Extract the [X, Y] coordinate from the center of the cell holding the provided text.  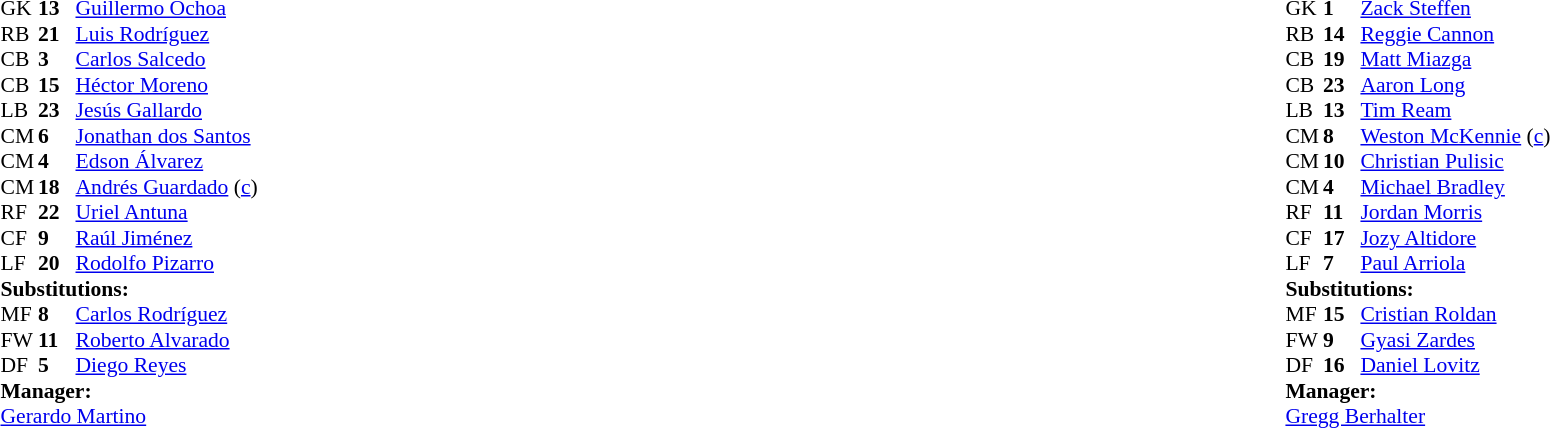
3 [57, 59]
Edson Álvarez [167, 161]
17 [1342, 238]
Rodolfo Pizarro [167, 263]
16 [1342, 365]
20 [57, 263]
Paul Arriola [1455, 263]
Luis Rodríguez [167, 34]
Aaron Long [1455, 85]
Héctor Moreno [167, 85]
Andrés Guardado (c) [167, 187]
Diego Reyes [167, 365]
Jozy Altidore [1455, 238]
Michael Bradley [1455, 187]
Matt Miazga [1455, 59]
Cristian Roldan [1455, 315]
Christian Pulisic [1455, 161]
7 [1342, 263]
Jesús Gallardo [167, 111]
5 [57, 365]
14 [1342, 34]
19 [1342, 59]
Jordan Morris [1455, 213]
Roberto Alvarado [167, 340]
Weston McKennie (c) [1455, 136]
Uriel Antuna [167, 213]
Tim Ream [1455, 111]
Carlos Salcedo [167, 59]
Raúl Jiménez [167, 238]
10 [1342, 161]
21 [57, 34]
13 [1342, 111]
22 [57, 213]
Jonathan dos Santos [167, 136]
Reggie Cannon [1455, 34]
6 [57, 136]
Daniel Lovitz [1455, 365]
Gyasi Zardes [1455, 340]
18 [57, 187]
Carlos Rodríguez [167, 315]
